Find where the given text appears and provide that cell's center as (x, y) coordinate. 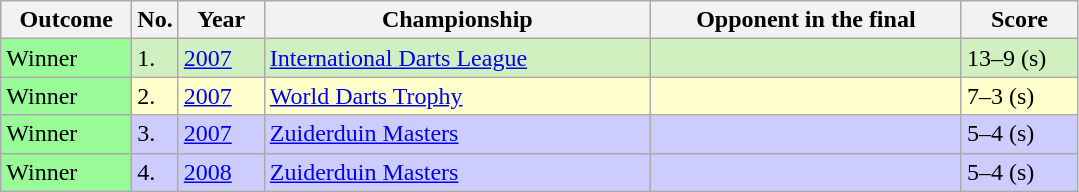
Score (1019, 20)
Outcome (66, 20)
Opponent in the final (806, 20)
13–9 (s) (1019, 58)
4. (155, 172)
7–3 (s) (1019, 96)
2008 (221, 172)
Championship (457, 20)
No. (155, 20)
Year (221, 20)
3. (155, 134)
2. (155, 96)
World Darts Trophy (457, 96)
1. (155, 58)
International Darts League (457, 58)
